For the text-containing cell, return its midpoint in [x, y] coordinate format. 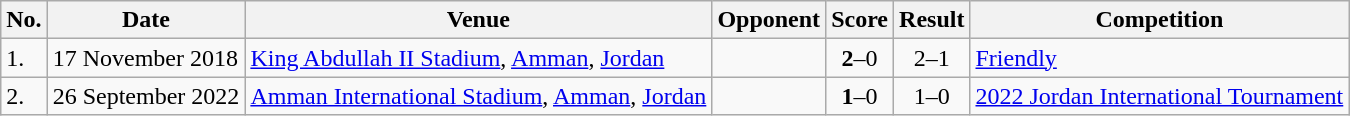
26 September 2022 [146, 96]
Score [860, 20]
Competition [1160, 20]
Opponent [769, 20]
Result [932, 20]
No. [24, 20]
Amman International Stadium, Amman, Jordan [478, 96]
2–1 [932, 58]
Venue [478, 20]
2. [24, 96]
1. [24, 58]
Date [146, 20]
King Abdullah II Stadium, Amman, Jordan [478, 58]
Friendly [1160, 58]
2022 Jordan International Tournament [1160, 96]
17 November 2018 [146, 58]
2–0 [860, 58]
